Return [X, Y] of the center of cell containing provided text 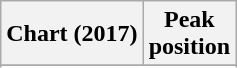
Chart (2017) [72, 34]
Peakposition [189, 34]
